Find where the given text appears and provide that cell's center as [x, y] coordinate. 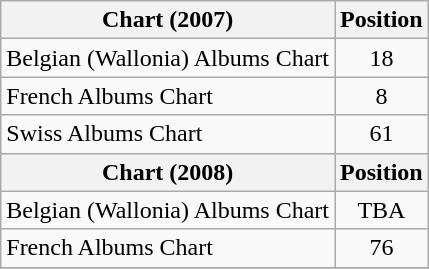
61 [381, 134]
8 [381, 96]
Chart (2007) [168, 20]
Swiss Albums Chart [168, 134]
18 [381, 58]
76 [381, 248]
TBA [381, 210]
Chart (2008) [168, 172]
